Pinpoint the cell where the given text exists, returning its [x, y] midpoint coordinate. 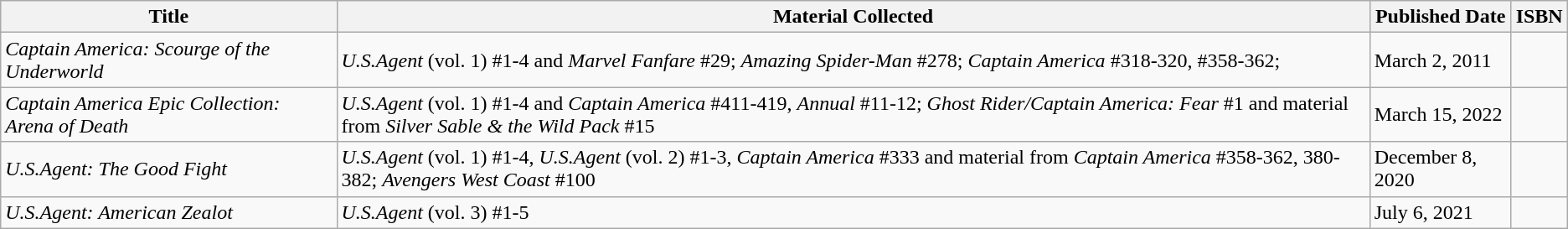
U.S.Agent: American Zealot [169, 212]
March 2, 2011 [1441, 60]
Captain America Epic Collection: Arena of Death [169, 114]
Material Collected [853, 17]
U.S.Agent: The Good Fight [169, 169]
December 8, 2020 [1441, 169]
March 15, 2022 [1441, 114]
Published Date [1441, 17]
July 6, 2021 [1441, 212]
Title [169, 17]
U.S.Agent (vol. 1) #1-4, U.S.Agent (vol. 2) #1-3, Captain America #333 and material from Captain America #358-362, 380-382; Avengers West Coast #100 [853, 169]
U.S.Agent (vol. 1) #1-4 and Marvel Fanfare #29; Amazing Spider-Man #278; Captain America #318-320, #358-362; [853, 60]
ISBN [1540, 17]
Captain America: Scourge of the Underworld [169, 60]
U.S.Agent (vol. 3) #1-5 [853, 212]
